From the cell containing the given text, extract its center point as (x, y) coordinate. 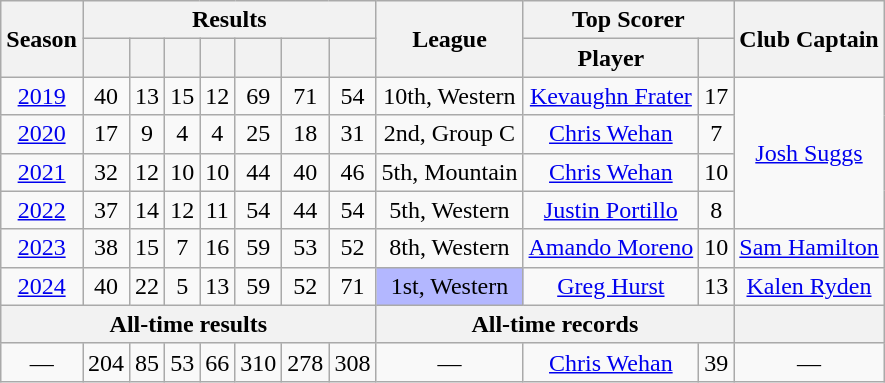
310 (258, 362)
2023 (42, 248)
18 (306, 134)
8th, Western (450, 248)
Player (611, 58)
League (450, 39)
All-time results (188, 324)
14 (148, 210)
Top Scorer (628, 20)
Club Captain (809, 39)
2022 (42, 210)
Amando Moreno (611, 248)
8 (716, 210)
5th, Mountain (450, 172)
Sam Hamilton (809, 248)
11 (218, 210)
204 (106, 362)
39 (716, 362)
278 (306, 362)
46 (352, 172)
22 (148, 286)
38 (106, 248)
Results (228, 20)
25 (258, 134)
37 (106, 210)
1st, Western (450, 286)
Kevaughn Frater (611, 96)
2020 (42, 134)
69 (258, 96)
85 (148, 362)
Justin Portillo (611, 210)
Kalen Ryden (809, 286)
5 (182, 286)
2024 (42, 286)
31 (352, 134)
Season (42, 39)
2019 (42, 96)
10th, Western (450, 96)
All-time records (555, 324)
308 (352, 362)
5th, Western (450, 210)
66 (218, 362)
Greg Hurst (611, 286)
Josh Suggs (809, 153)
16 (218, 248)
9 (148, 134)
32 (106, 172)
2nd, Group C (450, 134)
2021 (42, 172)
